Search for the cell housing the specified text and yield its [x, y] center coordinate. 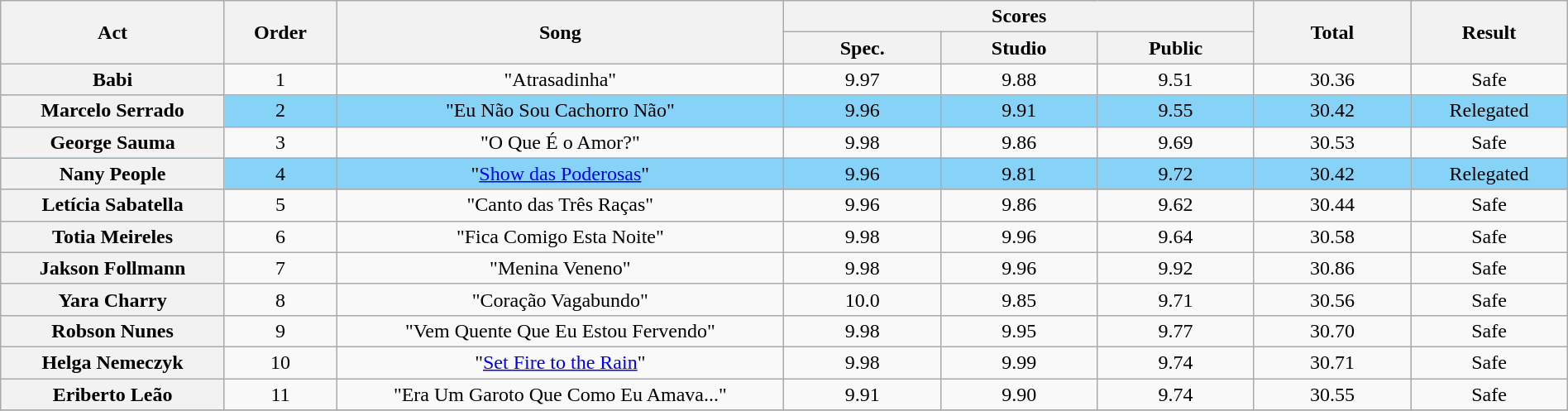
"O Que É o Amor?" [561, 142]
Order [280, 32]
George Sauma [112, 142]
Robson Nunes [112, 331]
10.0 [862, 299]
"Show das Poderosas" [561, 174]
8 [280, 299]
Studio [1019, 48]
9.72 [1176, 174]
"Fica Comigo Esta Noite" [561, 237]
3 [280, 142]
Letícia Sabatella [112, 205]
30.53 [1331, 142]
9.62 [1176, 205]
9.88 [1019, 79]
"Atrasadinha" [561, 79]
30.71 [1331, 362]
9.55 [1176, 111]
9.85 [1019, 299]
Nany People [112, 174]
Result [1489, 32]
6 [280, 237]
30.56 [1331, 299]
9.71 [1176, 299]
Babi [112, 79]
Jakson Follmann [112, 268]
Act [112, 32]
Public [1176, 48]
9.69 [1176, 142]
7 [280, 268]
9 [280, 331]
2 [280, 111]
10 [280, 362]
9.97 [862, 79]
"Set Fire to the Rain" [561, 362]
Helga Nemeczyk [112, 362]
30.36 [1331, 79]
"Era Um Garoto Que Como Eu Amava..." [561, 394]
Song [561, 32]
30.86 [1331, 268]
5 [280, 205]
1 [280, 79]
9.51 [1176, 79]
30.58 [1331, 237]
9.64 [1176, 237]
Eriberto Leão [112, 394]
"Eu Não Sou Cachorro Não" [561, 111]
9.92 [1176, 268]
30.55 [1331, 394]
11 [280, 394]
"Menina Veneno" [561, 268]
Yara Charry [112, 299]
Spec. [862, 48]
"Canto das Três Raças" [561, 205]
Marcelo Serrado [112, 111]
"Coração Vagabundo" [561, 299]
"Vem Quente Que Eu Estou Fervendo" [561, 331]
30.70 [1331, 331]
30.44 [1331, 205]
4 [280, 174]
9.90 [1019, 394]
9.77 [1176, 331]
9.99 [1019, 362]
Totia Meireles [112, 237]
9.81 [1019, 174]
9.95 [1019, 331]
Total [1331, 32]
Scores [1019, 17]
